Find where the given text appears and provide that cell's center as (x, y) coordinate. 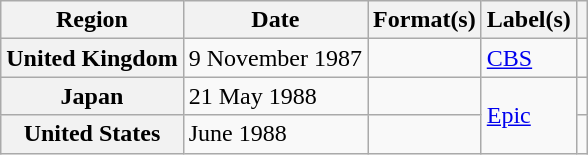
21 May 1988 (275, 96)
9 November 1987 (275, 58)
Format(s) (425, 20)
CBS (528, 58)
Japan (92, 96)
June 1988 (275, 134)
Region (92, 20)
Epic (528, 115)
Label(s) (528, 20)
United Kingdom (92, 58)
United States (92, 134)
Date (275, 20)
